Identify which cell holds the provided text, then report its [X, Y] central coordinate. 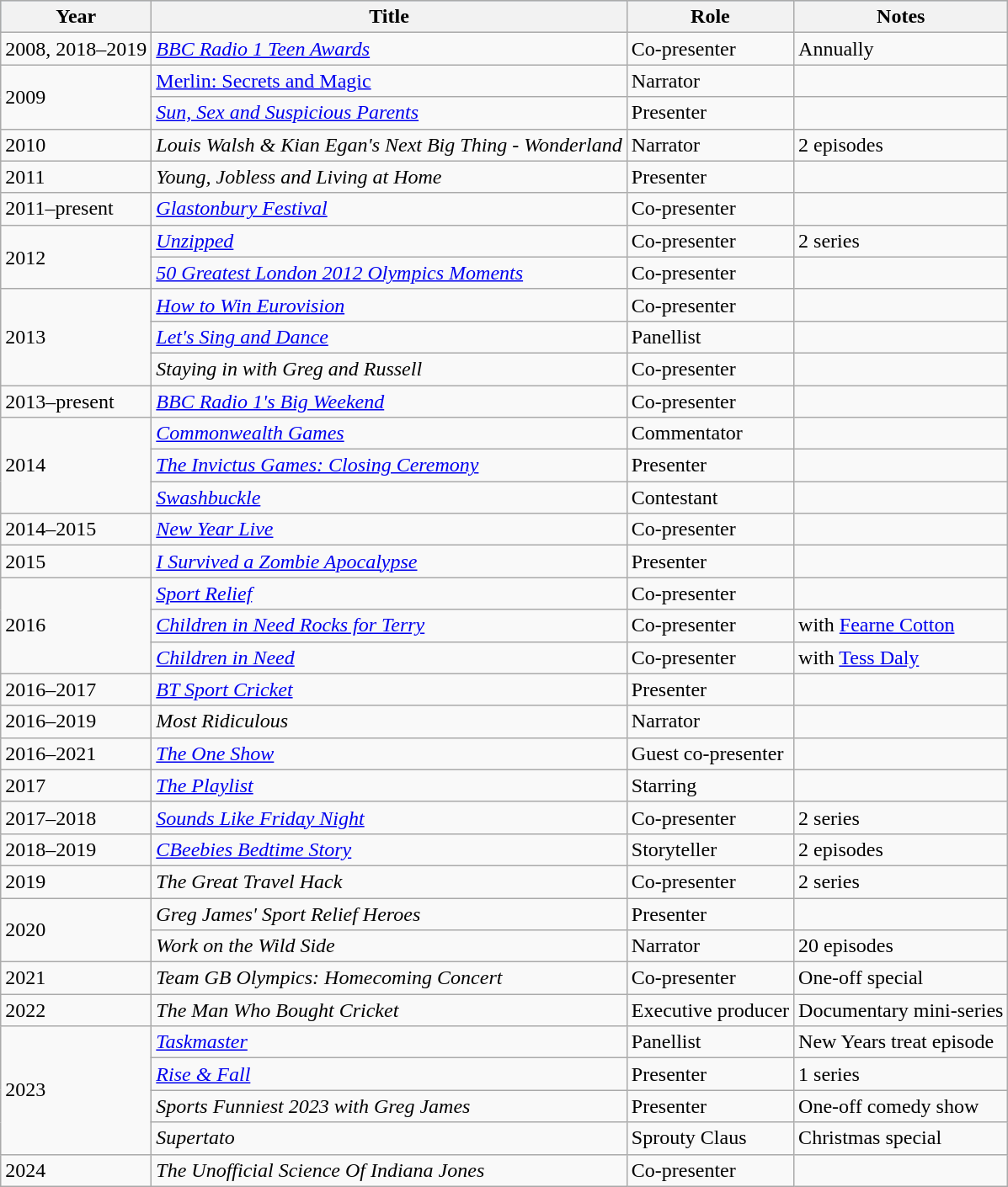
The Unofficial Science Of Indiana Jones [389, 1170]
Storyteller [710, 849]
Sports Funniest 2023 with Greg James [389, 1106]
2020 [76, 929]
Sport Relief [389, 593]
Merlin: Secrets and Magic [389, 81]
Staying in with Greg and Russell [389, 369]
Sun, Sex and Suspicious Parents [389, 113]
I Survived a Zombie Apocalypse [389, 562]
BT Sport Cricket [389, 689]
BBC Radio 1's Big Weekend [389, 402]
New Year Live [389, 530]
Commentator [710, 434]
Most Ridiculous [389, 721]
with Tess Daly [901, 657]
2012 [76, 257]
Louis Walsh & Kian Egan's Next Big Thing - Wonderland [389, 145]
Annually [901, 49]
2013 [76, 337]
Work on the Wild Side [389, 946]
2019 [76, 881]
2008, 2018–2019 [76, 49]
Starring [710, 785]
Documentary mini-series [901, 1010]
Swashbuckle [389, 498]
Christmas special [901, 1138]
Let's Sing and Dance [389, 337]
2016 [76, 625]
1 series [901, 1074]
Team GB Olympics: Homecoming Concert [389, 978]
2011 [76, 177]
2024 [76, 1170]
2009 [76, 97]
50 Greatest London 2012 Olympics Moments [389, 273]
Sprouty Claus [710, 1138]
One-off special [901, 978]
2014–2015 [76, 530]
2015 [76, 562]
2010 [76, 145]
Glastonbury Festival [389, 209]
2014 [76, 466]
2011–present [76, 209]
Greg James' Sport Relief Heroes [389, 913]
How to Win Eurovision [389, 305]
2021 [76, 978]
Young, Jobless and Living at Home [389, 177]
Commonwealth Games [389, 434]
Supertato [389, 1138]
The Invictus Games: Closing Ceremony [389, 466]
Unzipped [389, 241]
Children in Need Rocks for Terry [389, 625]
20 episodes [901, 946]
The Playlist [389, 785]
2016–2017 [76, 689]
2022 [76, 1010]
with Fearne Cotton [901, 625]
Title [389, 17]
2013–present [76, 402]
Executive producer [710, 1010]
Children in Need [389, 657]
New Years treat episode [901, 1042]
Rise & Fall [389, 1074]
2017–2018 [76, 817]
The Man Who Bought Cricket [389, 1010]
CBeebies Bedtime Story [389, 849]
2017 [76, 785]
Taskmaster [389, 1042]
One-off comedy show [901, 1106]
2023 [76, 1090]
Guest co-presenter [710, 753]
BBC Radio 1 Teen Awards [389, 49]
Sounds Like Friday Night [389, 817]
2018–2019 [76, 849]
The One Show [389, 753]
Notes [901, 17]
Year [76, 17]
Contestant [710, 498]
Role [710, 17]
2016–2021 [76, 753]
The Great Travel Hack [389, 881]
2016–2019 [76, 721]
